Locate the cell with the specified text and output its [X, Y] center coordinate. 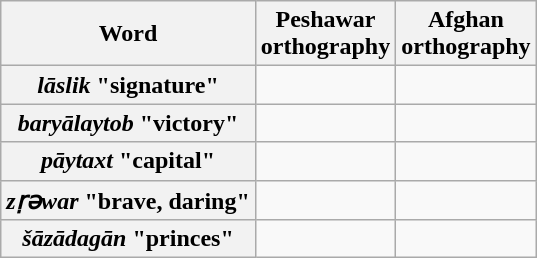
šāzādagān "princes" [128, 239]
Peshawarorthography [325, 34]
zṛәwar "brave, daring" [128, 200]
lāslik "signature" [128, 85]
pāytaxt "capital" [128, 161]
baryālaytob "victory" [128, 123]
Afghanorthography [466, 34]
Word [128, 34]
